Determine the (x, y) coordinate at the center of the cell enclosing the given text.  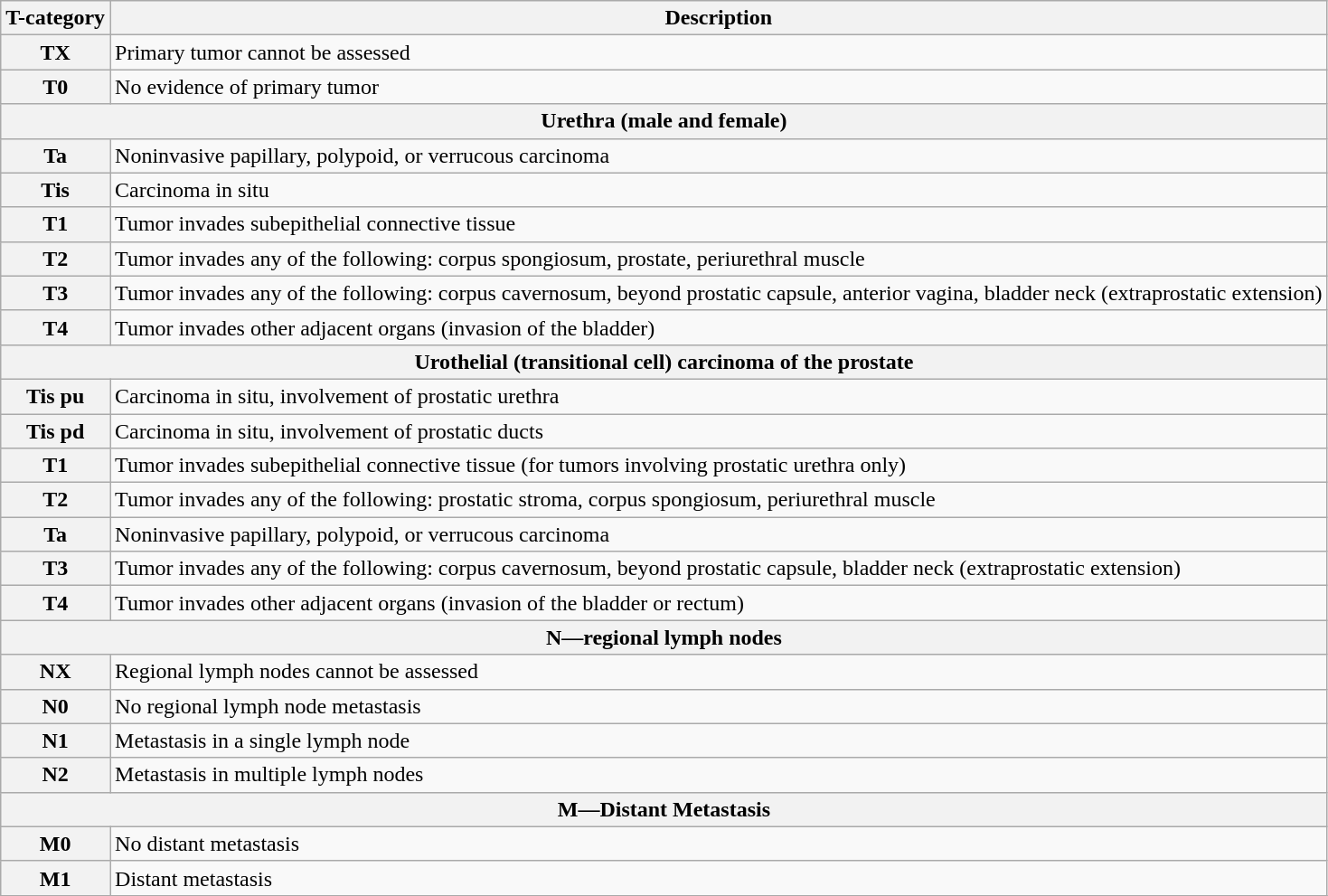
Urethra (male and female) (664, 121)
M0 (56, 844)
No evidence of primary tumor (719, 87)
Tumor invades any of the following: corpus spongiosum, prostate, periurethral muscle (719, 259)
Tis (56, 190)
Tumor invades any of the following: corpus cavernosum, beyond prostatic capsule, bladder neck (extraprostatic extension) (719, 569)
Metastasis in a single lymph node (719, 740)
M—Distant Metastasis (664, 809)
Tumor invades other adjacent organs (invasion of the bladder) (719, 327)
Tumor invades subepithelial connective tissue (for tumors involving prostatic urethra only) (719, 466)
Tumor invades any of the following: corpus cavernosum, beyond prostatic capsule, anterior vagina, bladder neck (extraprostatic extension) (719, 293)
NX (56, 672)
M1 (56, 878)
Distant metastasis (719, 878)
TX (56, 52)
Carcinoma in situ, involvement of prostatic ducts (719, 431)
T-category (56, 18)
N0 (56, 706)
Carcinoma in situ (719, 190)
T0 (56, 87)
Tumor invades any of the following: prostatic stroma, corpus spongiosum, periurethral muscle (719, 500)
No regional lymph node metastasis (719, 706)
Primary tumor cannot be assessed (719, 52)
Tumor invades other adjacent organs (invasion of the bladder or rectum) (719, 603)
N—regional lymph nodes (664, 637)
Tis pu (56, 396)
Tumor invades subepithelial connective tissue (719, 224)
No distant metastasis (719, 844)
Urothelial (transitional cell) carcinoma of the prostate (664, 362)
Regional lymph nodes cannot be assessed (719, 672)
N2 (56, 775)
Carcinoma in situ, involvement of prostatic urethra (719, 396)
N1 (56, 740)
Tis pd (56, 431)
Description (719, 18)
Metastasis in multiple lymph nodes (719, 775)
